Return the (X, Y) coordinate for the center point of the cell that contains the specified text.  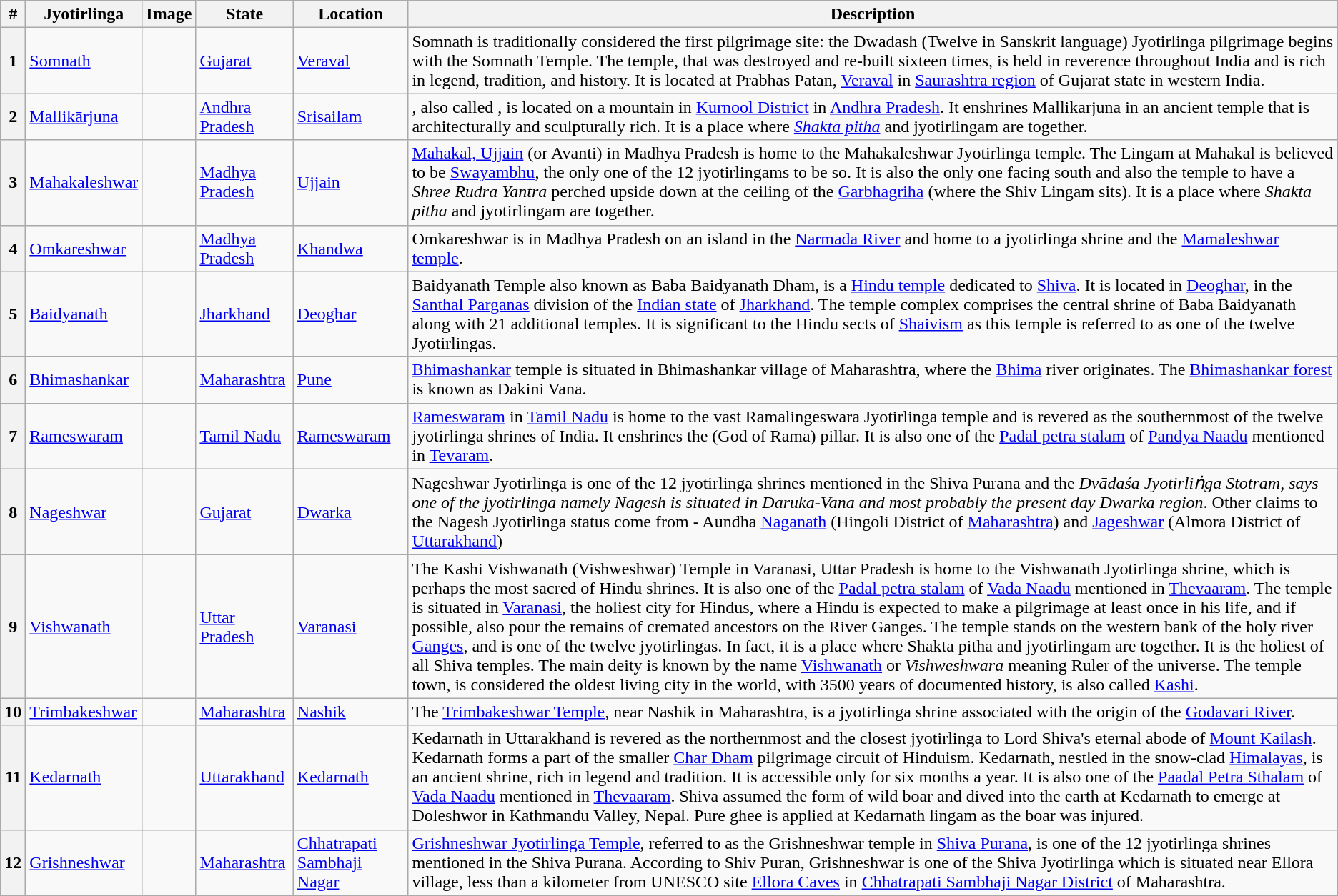
Baidyanath (84, 314)
Andhra Pradesh (244, 117)
9 (13, 627)
Khandwa (350, 249)
Jyotirlinga (84, 14)
3 (13, 183)
Pune (350, 380)
The Trimbakeshwar Temple, near Nashik in Maharashtra, is a jyotirlinga shrine associated with the origin of the Godavari River. (873, 712)
Nageshwar (84, 512)
Description (873, 14)
Chhatrapati Sambhaji Nagar (350, 862)
11 (13, 777)
8 (13, 512)
12 (13, 862)
Somnath (84, 61)
Mahakaleshwar (84, 183)
6 (13, 380)
Varanasi (350, 627)
Vishwanath (84, 627)
Deoghar (350, 314)
4 (13, 249)
Veraval (350, 61)
1 (13, 61)
Nashik (350, 712)
Uttar Pradesh (244, 627)
2 (13, 117)
Srisailam (350, 117)
5 (13, 314)
7 (13, 436)
Jharkhand (244, 314)
# (13, 14)
Dwarka (350, 512)
Location (350, 14)
Trimbakeshwar (84, 712)
10 (13, 712)
Ujjain (350, 183)
Image (169, 14)
Mallikārjuna (84, 117)
Omkareshwar is in Madhya Pradesh on an island in the Narmada River and home to a jyotirlinga shrine and the Mamaleshwar temple. (873, 249)
State (244, 14)
Tamil Nadu (244, 436)
Grishneshwar (84, 862)
Omkareshwar (84, 249)
Bhimashankar (84, 380)
Uttarakhand (244, 777)
